Locate the cell with the specified text and output its [X, Y] center coordinate. 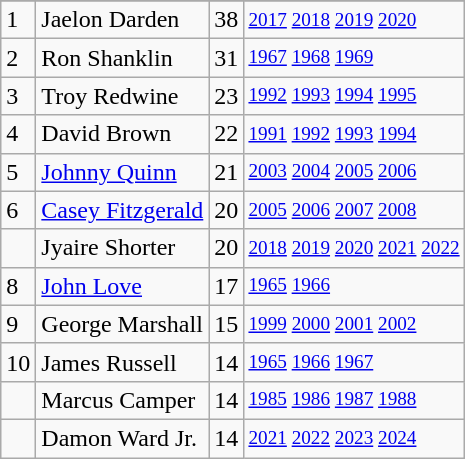
8 [18, 286]
17 [226, 286]
2003 2004 2005 2006 [354, 172]
Ron Shanklin [122, 58]
2005 2006 2007 2008 [354, 210]
15 [226, 324]
10 [18, 362]
Jaelon Darden [122, 20]
4 [18, 134]
22 [226, 134]
Damon Ward Jr. [122, 438]
Jyaire Shorter [122, 248]
23 [226, 96]
John Love [122, 286]
1992 1993 1994 1995 [354, 96]
2017 2018 2019 2020 [354, 20]
38 [226, 20]
1965 1966 1967 [354, 362]
Marcus Camper [122, 400]
1967 1968 1969 [354, 58]
George Marshall [122, 324]
1 [18, 20]
1985 1986 1987 1988 [354, 400]
1999 2000 2001 2002 [354, 324]
2021 2022 2023 2024 [354, 438]
2 [18, 58]
1965 1966 [354, 286]
Johnny Quinn [122, 172]
James Russell [122, 362]
2018 2019 2020 2021 2022 [354, 248]
21 [226, 172]
3 [18, 96]
9 [18, 324]
6 [18, 210]
David Brown [122, 134]
5 [18, 172]
1991 1992 1993 1994 [354, 134]
31 [226, 58]
Casey Fitzgerald [122, 210]
Troy Redwine [122, 96]
